Scan for the cell matching the given text and deliver its [X, Y] coordinate at center. 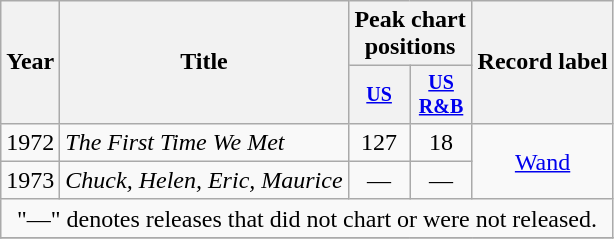
127 [379, 142]
1972 [30, 142]
Chuck, Helen, Eric, Maurice [204, 180]
Peak chart positions [410, 34]
Year [30, 62]
Record label [542, 62]
"—" denotes releases that did not chart or were not released. [307, 218]
Wand [542, 161]
1973 [30, 180]
The First Time We Met [204, 142]
USR&B [441, 94]
18 [441, 142]
Title [204, 62]
US [379, 94]
